Provide the [x, y] coordinate of the cell's center where the given text is located.  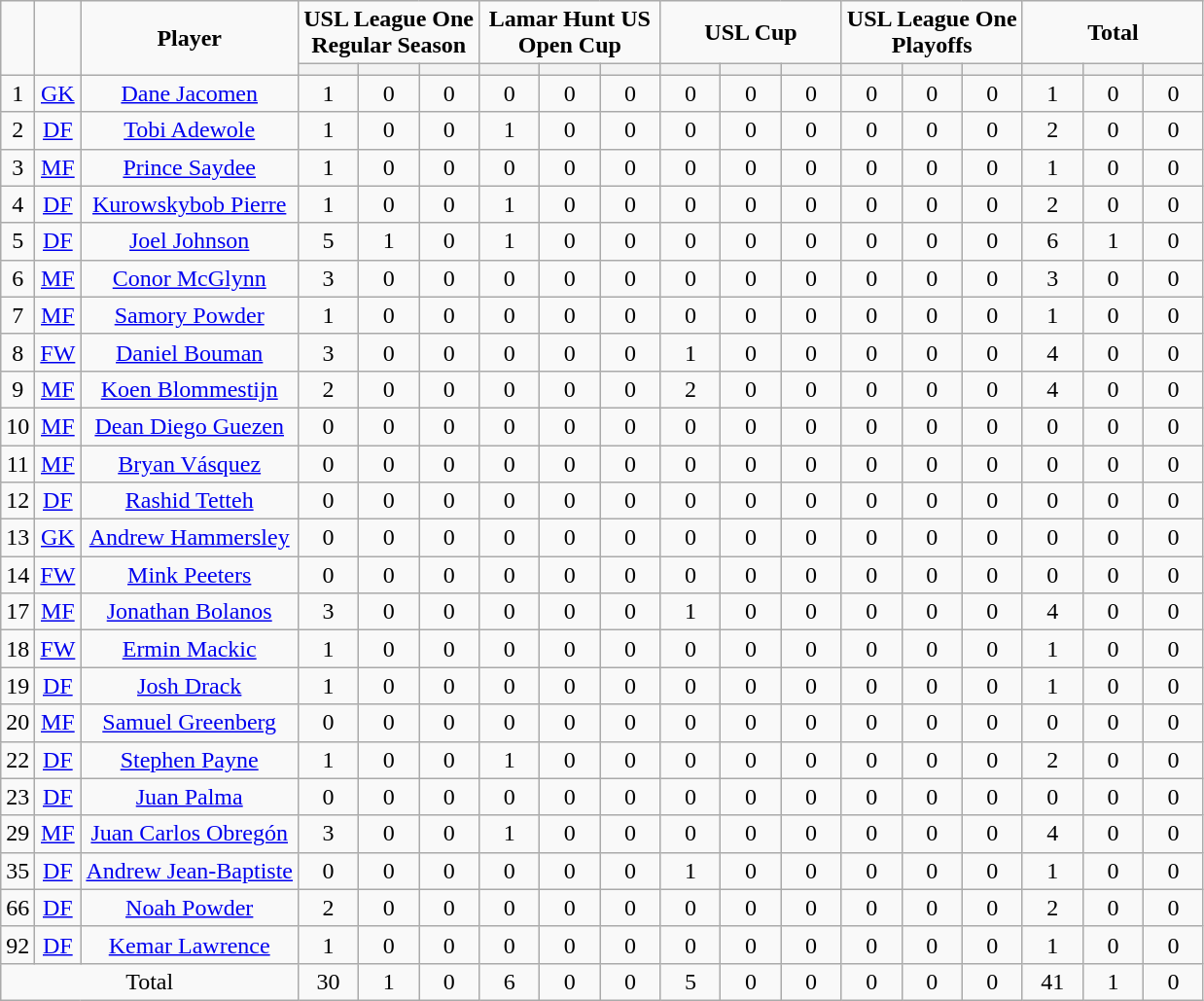
23 [18, 797]
Koen Blommestijn [190, 389]
Mink Peeters [190, 575]
35 [18, 871]
Samuel Greenberg [190, 723]
Conor McGlynn [190, 278]
8 [18, 352]
Samory Powder [190, 315]
30 [329, 982]
Dean Diego Guezen [190, 426]
13 [18, 538]
41 [1052, 982]
USL League One Playoffs [932, 33]
92 [18, 945]
Ermin Mackic [190, 649]
19 [18, 686]
Stephen Payne [190, 760]
Lamar Hunt US Open Cup [570, 33]
USL League One Regular Season [389, 33]
12 [18, 501]
Player [190, 38]
Jonathan Bolanos [190, 612]
7 [18, 315]
17 [18, 612]
9 [18, 389]
Andrew Jean-Baptiste [190, 871]
Dane Jacomen [190, 93]
USL Cup [751, 33]
Kemar Lawrence [190, 945]
14 [18, 575]
Kurowskybob Pierre [190, 204]
Juan Carlos Obregón [190, 834]
Bryan Vásquez [190, 464]
Prince Saydee [190, 167]
66 [18, 908]
Andrew Hammersley [190, 538]
Josh Drack [190, 686]
Joel Johnson [190, 241]
Rashid Tetteh [190, 501]
11 [18, 464]
Juan Palma [190, 797]
22 [18, 760]
Tobi Adewole [190, 130]
Daniel Bouman [190, 352]
10 [18, 426]
29 [18, 834]
20 [18, 723]
Noah Powder [190, 908]
18 [18, 649]
